Return [X, Y] of the center of cell containing provided text 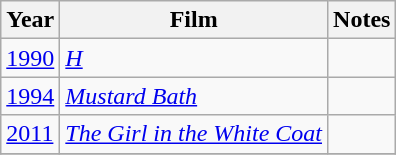
2011 [30, 134]
Film [194, 20]
Notes [362, 20]
1994 [30, 96]
H [194, 58]
1990 [30, 58]
The Girl in the White Coat [194, 134]
Mustard Bath [194, 96]
Year [30, 20]
